Find where the given text appears and provide that cell's center as (x, y) coordinate. 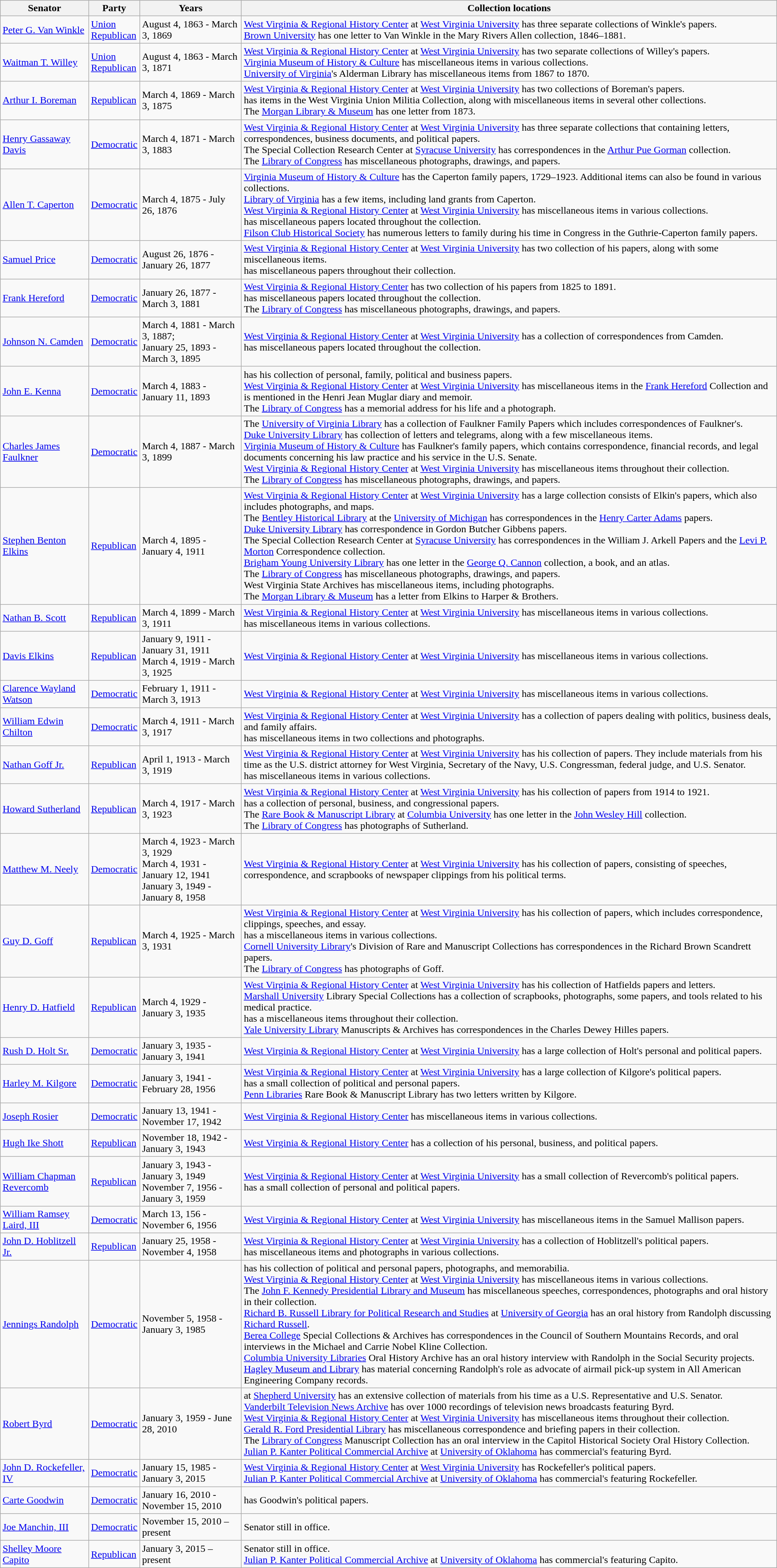
Clarence Wayland Watson (45, 694)
January 3, 1959 - June 28, 2010 (191, 1424)
Matthew M. Neely (45, 869)
January 3, 1943 - January 3, 1949November 7, 1956 - January 3, 1959 (191, 1181)
Collection locations (509, 8)
November 5, 1958 - January 3, 1985 (191, 1324)
Arthur I. Boreman (45, 100)
August 26, 1876 - January 26, 1877 (191, 260)
January 3, 1935 - January 3, 1941 (191, 1051)
Rush D. Holt Sr. (45, 1051)
January 13, 1941 - November 17, 1942 (191, 1116)
January 3, 2015 – present (191, 1554)
Senator still in office. (509, 1527)
March 4, 1895 - January 4, 1911 (191, 546)
January 15, 1985 - January 3, 2015 (191, 1473)
Shelley Moore Capito (45, 1554)
March 4, 1899 - March 3, 1911 (191, 617)
Samuel Price (45, 260)
January 16, 2010 - November 15, 2010 (191, 1500)
August 4, 1863 - March 3, 1871 (191, 62)
Stephen Benton Elkins (45, 546)
Carte Goodwin (45, 1500)
Joe Manchin, III (45, 1527)
March 4, 1871 - March 3, 1883 (191, 144)
Senator (45, 8)
Allen T. Caperton (45, 205)
February 1, 1911 - March 3, 1913 (191, 694)
Party (115, 8)
Nathan B. Scott (45, 617)
Henry D. Hatfield (45, 1007)
Joseph Rosier (45, 1116)
Nathan Goff Jr. (45, 765)
November 15, 2010 – present (191, 1527)
Peter G. Van Winkle (45, 30)
Waitman T. Willey (45, 62)
Howard Sutherland (45, 809)
March 4, 1923 - March 3, 1929March 4, 1931 - January 12, 1941January 3, 1949 - January 8, 1958 (191, 869)
March 4, 1875 - July 26, 1876 (191, 205)
William Chapman Revercomb (45, 1181)
Davis Elkins (45, 656)
Johnson N. Camden (45, 342)
March 4, 1887 - March 3, 1899 (191, 451)
March 4, 1917 - March 3, 1923 (191, 809)
Guy D. Goff (45, 941)
March 4, 1869 - March 3, 1875 (191, 100)
Hugh Ike Shott (45, 1143)
Jennings Randolph (45, 1324)
Years (191, 8)
Charles James Faulkner (45, 451)
William Ramsey Laird, III (45, 1220)
Robert Byrd (45, 1424)
Henry Gassaway Davis (45, 144)
West Virginia & Regional History Center at West Virginia University has a large collection of Holt's personal and political papers. (509, 1051)
John D. Hoblitzell Jr. (45, 1246)
March 13, 156 - November 6, 1956 (191, 1220)
West Virginia & Regional History Center at West Virginia University has miscellaneous items in the Samuel Mallison papers. (509, 1220)
William Edwin Chilton (45, 727)
November 18, 1942 - January 3, 1943 (191, 1143)
West Virginia & Regional History Center has a collection of his personal, business, and political papers. (509, 1143)
Frank Hereford (45, 298)
August 4, 1863 - March 3, 1869 (191, 30)
West Virginia & Regional History Center has miscellaneous items in various collections. (509, 1116)
Senator still in office.Julian P. Kanter Political Commercial Archive at University of Oklahoma has commercial's featuring Capito. (509, 1554)
January 3, 1941 - February 28, 1956 (191, 1083)
John D. Rockefeller, IV (45, 1473)
March 4, 1883 - January 11, 1893 (191, 391)
has Goodwin's political papers. (509, 1500)
March 4, 1925 - March 3, 1931 (191, 941)
March 4, 1911 - March 3, 1917 (191, 727)
Harley M. Kilgore (45, 1083)
April 1, 1913 - March 3, 1919 (191, 765)
March 4, 1881 - March 3, 1887;January 25, 1893 - March 3, 1895 (191, 342)
January 9, 1911 - January 31, 1911March 4, 1919 - March 3, 1925 (191, 656)
John E. Kenna (45, 391)
January 25, 1958 - November 4, 1958 (191, 1246)
January 26, 1877 - March 3, 1881 (191, 298)
March 4, 1929 - January 3, 1935 (191, 1007)
